Search for the cell housing the specified text and yield its (x, y) center coordinate. 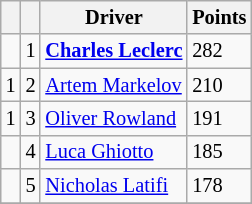
Nicholas Latifi (114, 186)
Driver (114, 17)
178 (219, 186)
Points (219, 17)
Artem Markelov (114, 85)
282 (219, 51)
Oliver Rowland (114, 118)
Luca Ghiotto (114, 152)
191 (219, 118)
Charles Leclerc (114, 51)
185 (219, 152)
2 (31, 85)
3 (31, 118)
4 (31, 152)
5 (31, 186)
210 (219, 85)
